Return [x, y] of the center of cell containing provided text 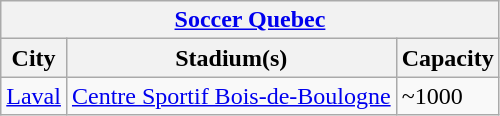
City [34, 58]
Soccer Quebec [250, 20]
Stadium(s) [231, 58]
Centre Sportif Bois-de-Boulogne [231, 96]
Capacity [448, 58]
~1000 [448, 96]
Laval [34, 96]
